Pinpoint the cell where the given text exists, returning its [x, y] midpoint coordinate. 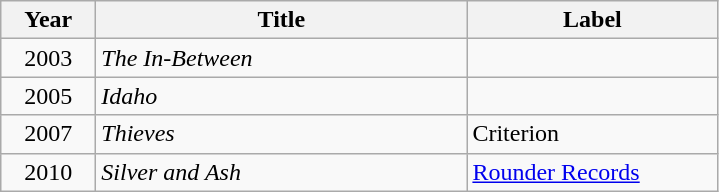
2005 [48, 96]
2007 [48, 134]
2003 [48, 58]
Rounder Records [592, 172]
Label [592, 20]
Idaho [282, 96]
2010 [48, 172]
Title [282, 20]
Year [48, 20]
Thieves [282, 134]
Silver and Ash [282, 172]
The In-Between [282, 58]
Criterion [592, 134]
